Return the (X, Y) coordinate for the center point of the cell that contains the specified text.  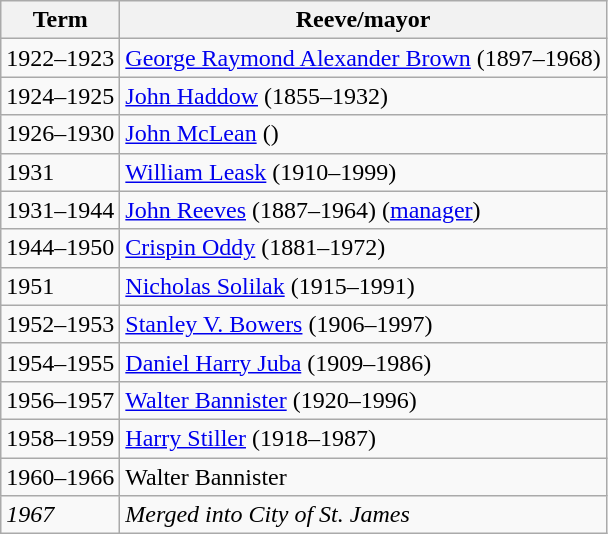
Daniel Harry Juba (1909–1986) (364, 362)
1956–1957 (60, 400)
1931–1944 (60, 210)
1926–1930 (60, 134)
1954–1955 (60, 362)
1967 (60, 515)
1952–1953 (60, 324)
1960–1966 (60, 477)
Merged into City of St. James (364, 515)
Crispin Oddy (1881–1972) (364, 248)
1944–1950 (60, 248)
George Raymond Alexander Brown (1897–1968) (364, 58)
John Reeves (1887–1964) (manager) (364, 210)
1951 (60, 286)
Walter Bannister (1920–1996) (364, 400)
1924–1925 (60, 96)
John Haddow (1855–1932) (364, 96)
Term (60, 20)
1922–1923 (60, 58)
William Leask (1910–1999) (364, 172)
Harry Stiller (1918–1987) (364, 438)
Stanley V. Bowers (1906–1997) (364, 324)
1958–1959 (60, 438)
John McLean () (364, 134)
Nicholas Solilak (1915–1991) (364, 286)
Reeve/mayor (364, 20)
1931 (60, 172)
Walter Bannister (364, 477)
